Detect which cell encompasses the target text, then output its [X, Y] center coordinate. 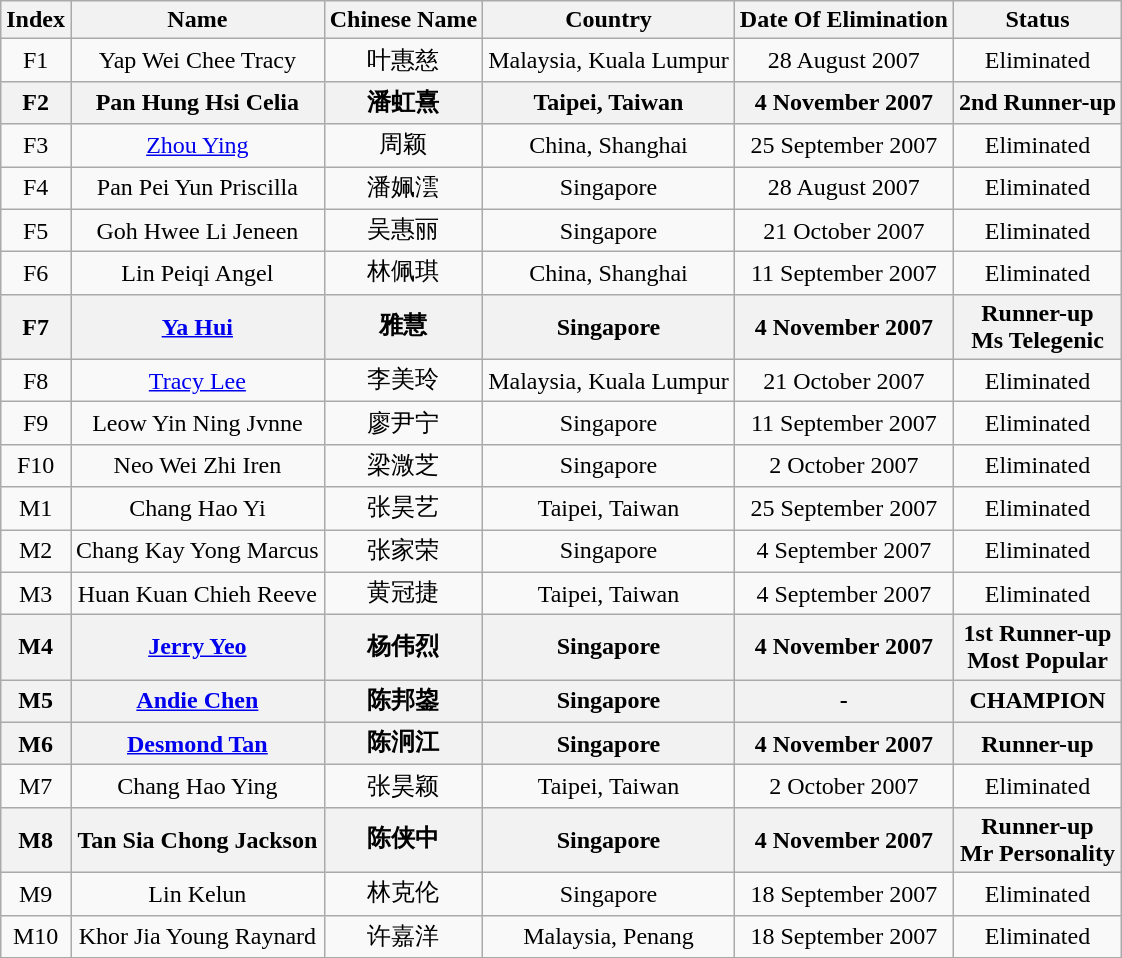
Andie Chen [197, 702]
Pan Pei Yun Priscilla [197, 188]
- [844, 702]
Chang Hao Ying [197, 786]
M8 [36, 840]
F10 [36, 466]
陈侠中 [403, 840]
Neo Wei Zhi Iren [197, 466]
Huan Kuan Chieh Reeve [197, 594]
Ya Hui [197, 326]
Country [609, 20]
张昊艺 [403, 508]
张家荣 [403, 552]
F5 [36, 230]
林克伦 [403, 894]
Pan Hung Hsi Celia [197, 102]
陈泂江 [403, 744]
陈邦鋆 [403, 702]
F6 [36, 274]
M4 [36, 648]
Lin Kelun [197, 894]
F9 [36, 424]
Goh Hwee Li Jeneen [197, 230]
Chang Kay Yong Marcus [197, 552]
Status [1037, 20]
Khor Jia Young Raynard [197, 936]
2nd Runner-up [1037, 102]
张昊颖 [403, 786]
Runner-upMs Telegenic [1037, 326]
黄冠捷 [403, 594]
M1 [36, 508]
F4 [36, 188]
潘虹熹 [403, 102]
M6 [36, 744]
CHAMPION [1037, 702]
林佩琪 [403, 274]
许嘉洋 [403, 936]
叶惠慈 [403, 60]
Lin Peiqi Angel [197, 274]
Tracy Lee [197, 380]
梁溦芝 [403, 466]
Yap Wei Chee Tracy [197, 60]
雅慧 [403, 326]
Malaysia, Penang [609, 936]
Desmond Tan [197, 744]
M3 [36, 594]
M9 [36, 894]
F3 [36, 146]
潘姵澐 [403, 188]
Chinese Name [403, 20]
Chang Hao Yi [197, 508]
Jerry Yeo [197, 648]
M2 [36, 552]
Date Of Elimination [844, 20]
M7 [36, 786]
吴惠丽 [403, 230]
Runner-upMr Personality [1037, 840]
杨伟烈 [403, 648]
F1 [36, 60]
F2 [36, 102]
Tan Sia Chong Jackson [197, 840]
Zhou Ying [197, 146]
F8 [36, 380]
1st Runner-upMost Popular [1037, 648]
李美玲 [403, 380]
M10 [36, 936]
F7 [36, 326]
Leow Yin Ning Jvnne [197, 424]
廖尹宁 [403, 424]
Index [36, 20]
周颖 [403, 146]
Runner-up [1037, 744]
Name [197, 20]
M5 [36, 702]
